From the cell containing the given text, extract its center point as [X, Y] coordinate. 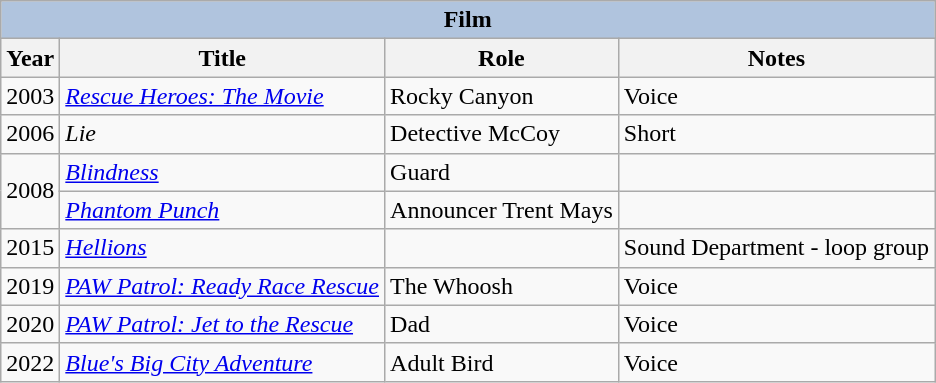
Notes [776, 58]
Rocky Canyon [502, 96]
Sound Department - loop group [776, 248]
2015 [30, 248]
Film [468, 20]
Year [30, 58]
Announcer Trent Mays [502, 210]
Blue's Big City Adventure [222, 362]
Title [222, 58]
Hellions [222, 248]
Detective McCoy [502, 134]
2020 [30, 324]
Phantom Punch [222, 210]
2003 [30, 96]
Dad [502, 324]
PAW Patrol: Ready Race Rescue [222, 286]
2022 [30, 362]
Blindness [222, 172]
2019 [30, 286]
2008 [30, 191]
PAW Patrol: Jet to the Rescue [222, 324]
2006 [30, 134]
Adult Bird [502, 362]
The Whoosh [502, 286]
Short [776, 134]
Role [502, 58]
Rescue Heroes: The Movie [222, 96]
Lie [222, 134]
Guard [502, 172]
